Output the [x, y] coordinate of the center of the cell containing the given text.  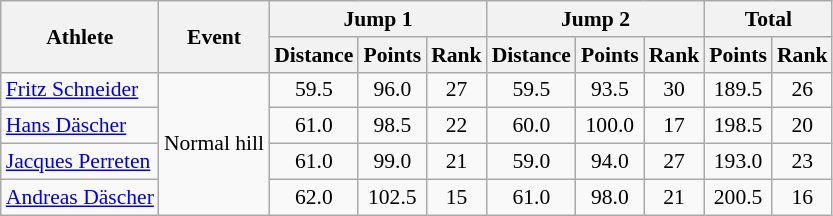
102.5 [392, 197]
94.0 [610, 162]
Event [214, 36]
Normal hill [214, 143]
198.5 [738, 126]
100.0 [610, 126]
Jump 2 [596, 19]
17 [674, 126]
200.5 [738, 197]
20 [802, 126]
60.0 [532, 126]
15 [456, 197]
93.5 [610, 90]
Fritz Schneider [80, 90]
98.5 [392, 126]
Total [768, 19]
99.0 [392, 162]
Andreas Däscher [80, 197]
16 [802, 197]
30 [674, 90]
Hans Däscher [80, 126]
189.5 [738, 90]
193.0 [738, 162]
59.0 [532, 162]
98.0 [610, 197]
23 [802, 162]
Jump 1 [378, 19]
96.0 [392, 90]
26 [802, 90]
22 [456, 126]
62.0 [314, 197]
Jacques Perreten [80, 162]
Athlete [80, 36]
